Return the [X, Y] coordinate for the center point of the cell that contains the specified text.  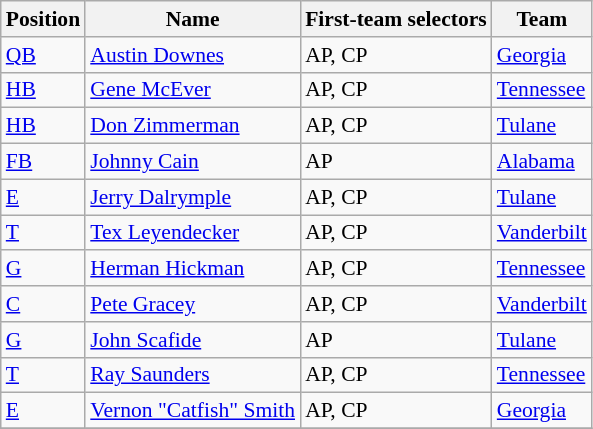
Alabama [542, 162]
Vernon "Catfish" Smith [192, 411]
FB [43, 162]
QB [43, 55]
Team [542, 19]
Don Zimmerman [192, 126]
Johnny Cain [192, 162]
Herman Hickman [192, 269]
Position [43, 19]
Name [192, 19]
First-team selectors [396, 19]
John Scafide [192, 340]
C [43, 304]
Austin Downes [192, 55]
Tex Leyendecker [192, 233]
Gene McEver [192, 90]
Ray Saunders [192, 375]
Pete Gracey [192, 304]
Jerry Dalrymple [192, 197]
